Output the [x, y] coordinate of the center of the cell containing the given text.  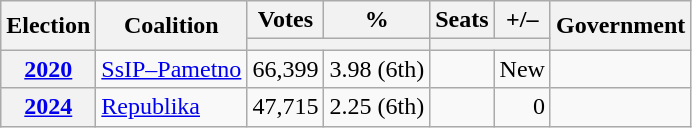
2.25 (6th) [377, 107]
% [377, 20]
2024 [48, 107]
+/– [522, 20]
Coalition [172, 26]
Seats [462, 20]
0 [522, 107]
Votes [286, 20]
Republika [172, 107]
47,715 [286, 107]
2020 [48, 69]
Government [620, 26]
3.98 (6th) [377, 69]
New [522, 69]
SsIP–Pametno [172, 69]
66,399 [286, 69]
Election [48, 26]
